Provide the [x, y] coordinate of the cell's center where the given text is located.  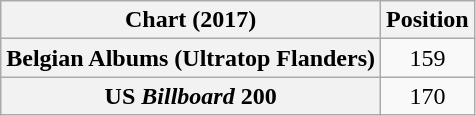
159 [428, 58]
170 [428, 96]
Position [428, 20]
Belgian Albums (Ultratop Flanders) [191, 58]
US Billboard 200 [191, 96]
Chart (2017) [191, 20]
